Search for the cell housing the specified text and yield its (x, y) center coordinate. 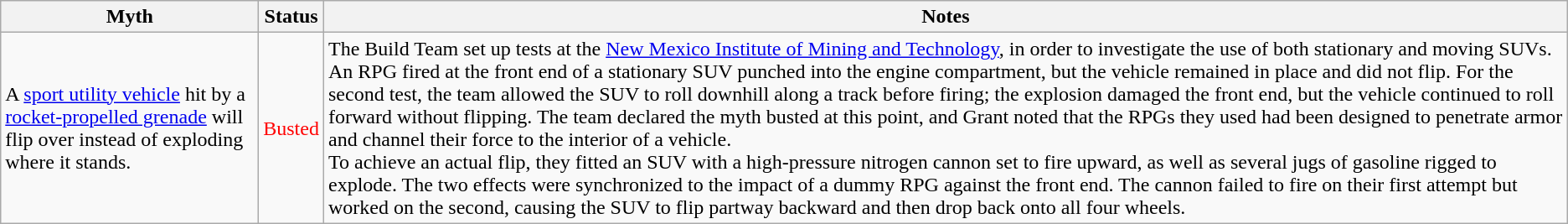
Busted (291, 128)
Myth (130, 17)
Notes (945, 17)
Status (291, 17)
A sport utility vehicle hit by a rocket-propelled grenade will flip over instead of exploding where it stands. (130, 128)
